Detect which cell encompasses the target text, then output its [x, y] center coordinate. 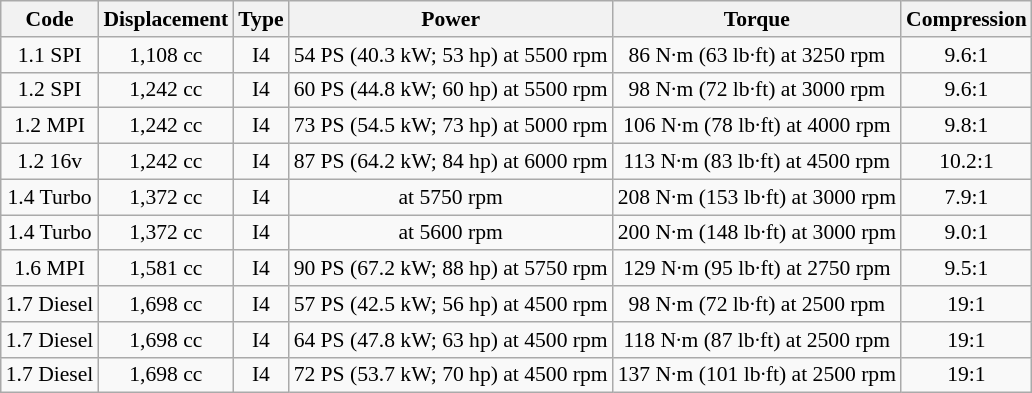
57 PS (42.5 kW; 56 hp) at 4500 rpm [451, 304]
Compression [966, 19]
7.9:1 [966, 197]
87 PS (64.2 kW; 84 hp) at 6000 rpm [451, 162]
Torque [757, 19]
1.2 SPI [50, 90]
98 N·m (72 lb·ft) at 2500 rpm [757, 304]
208 N·m (153 lb·ft) at 3000 rpm [757, 197]
64 PS (47.8 kW; 63 hp) at 4500 rpm [451, 340]
at 5600 rpm [451, 233]
Power [451, 19]
1.6 MPI [50, 269]
73 PS (54.5 kW; 73 hp) at 5000 rpm [451, 126]
200 N·m (148 lb·ft) at 3000 rpm [757, 233]
1.2 16v [50, 162]
54 PS (40.3 kW; 53 hp) at 5500 rpm [451, 55]
Type [260, 19]
Displacement [166, 19]
at 5750 rpm [451, 197]
1.2 MPI [50, 126]
86 N·m (63 lb·ft) at 3250 rpm [757, 55]
98 N·m (72 lb·ft) at 3000 rpm [757, 90]
113 N·m (83 lb·ft) at 4500 rpm [757, 162]
10.2:1 [966, 162]
106 N·m (78 lb·ft) at 4000 rpm [757, 126]
137 N·m (101 lb·ft) at 2500 rpm [757, 375]
1,108 cc [166, 55]
129 N·m (95 lb·ft) at 2750 rpm [757, 269]
1.1 SPI [50, 55]
90 PS (67.2 kW; 88 hp) at 5750 rpm [451, 269]
60 PS (44.8 kW; 60 hp) at 5500 rpm [451, 90]
72 PS (53.7 kW; 70 hp) at 4500 rpm [451, 375]
Code [50, 19]
9.5:1 [966, 269]
118 N·m (87 lb·ft) at 2500 rpm [757, 340]
9.0:1 [966, 233]
1,581 cc [166, 269]
9.8:1 [966, 126]
